Identify which cell holds the provided text, then report its [X, Y] central coordinate. 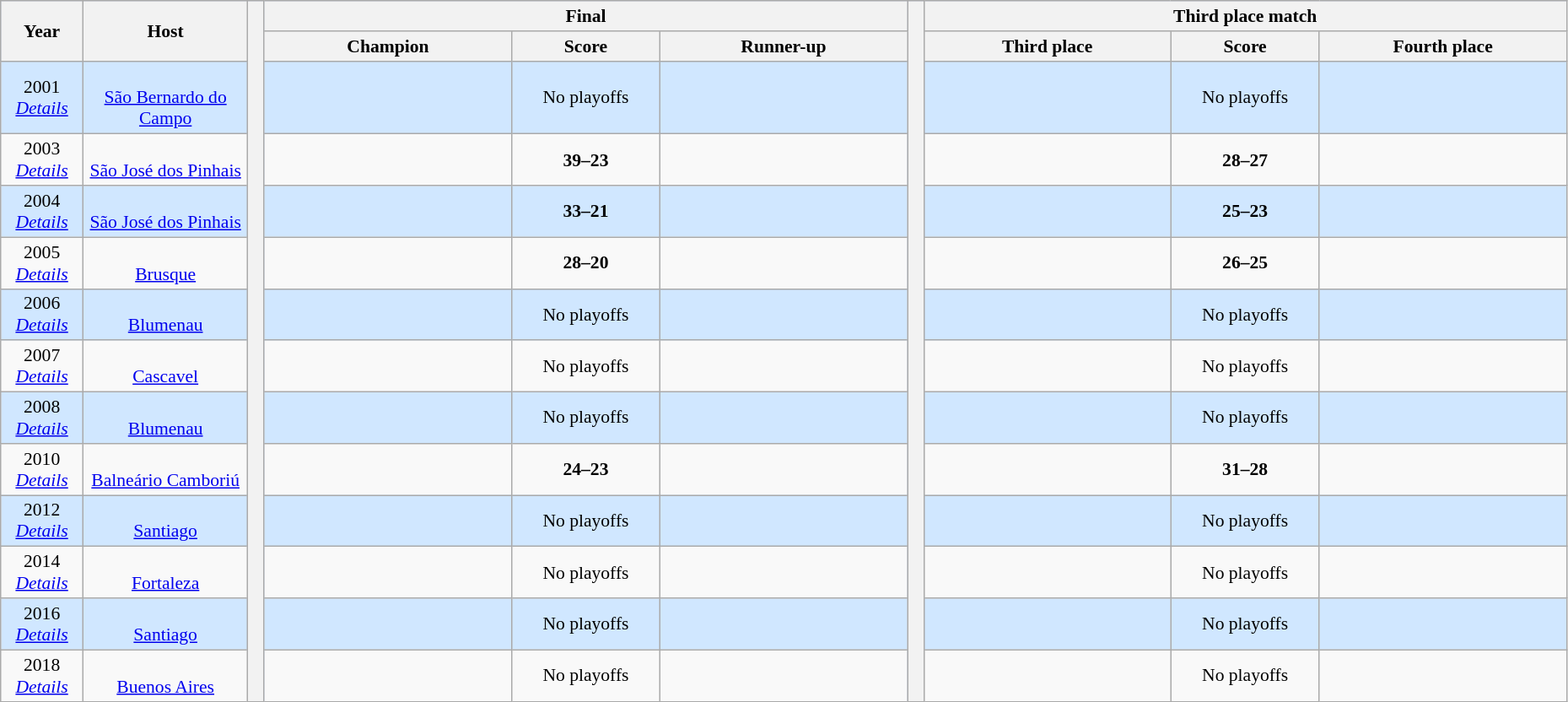
2005Details [42, 263]
25–23 [1245, 211]
2001Details [42, 98]
Cascavel [165, 366]
2014Details [42, 572]
2010Details [42, 469]
Third place [1048, 46]
Champion [388, 46]
2012Details [42, 521]
Buenos Aires [165, 675]
Fortaleza [165, 572]
2018Details [42, 675]
Runner-up [783, 46]
2003Details [42, 160]
24–23 [586, 469]
2006Details [42, 314]
2007Details [42, 366]
Third place match [1245, 16]
Fourth place [1442, 46]
2016Details [42, 624]
Host [165, 30]
26–25 [1245, 263]
2008Details [42, 418]
33–21 [586, 211]
São Bernardo do Campo [165, 98]
28–20 [586, 263]
Brusque [165, 263]
39–23 [586, 160]
Final [585, 16]
28–27 [1245, 160]
2004Details [42, 211]
31–28 [1245, 469]
Year [42, 30]
Balneário Camboriú [165, 469]
